Return the (X, Y) coordinate for the center point of the cell that contains the specified text.  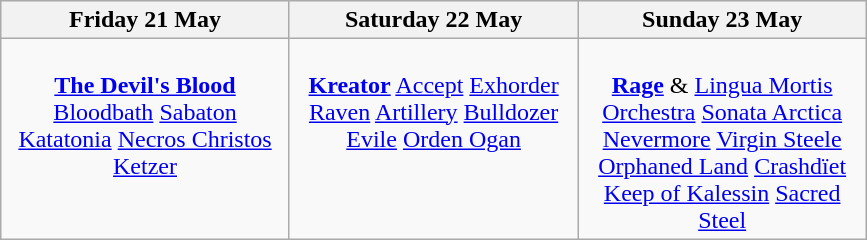
Rage & Lingua Mortis Orchestra Sonata Arctica Nevermore Virgin Steele Orphaned Land Crashdïet Keep of Kalessin Sacred Steel (722, 139)
Saturday 22 May (434, 20)
Kreator Accept Exhorder Raven Artillery Bulldozer Evile Orden Ogan (434, 139)
The Devil's Blood Bloodbath Sabaton Katatonia Necros Christos Ketzer (146, 139)
Sunday 23 May (722, 20)
Friday 21 May (146, 20)
